Return [X, Y] of the center of cell containing provided text 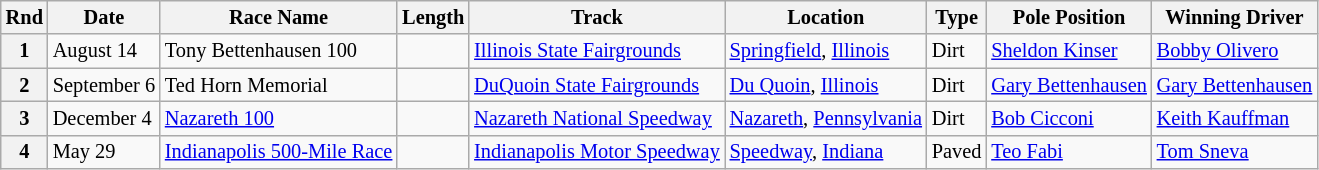
Nazareth National Speedway [596, 118]
May 29 [104, 152]
Tony Bettenhausen 100 [278, 51]
Pole Position [1068, 17]
3 [24, 118]
Teo Fabi [1068, 152]
Rnd [24, 17]
4 [24, 152]
Length [433, 17]
Race Name [278, 17]
December 4 [104, 118]
Bob Cicconi [1068, 118]
Keith Kauffman [1234, 118]
Nazareth 100 [278, 118]
2 [24, 85]
Date [104, 17]
Indianapolis 500-Mile Race [278, 152]
Du Quoin, Illinois [826, 85]
Illinois State Fairgrounds [596, 51]
Paved [957, 152]
Tom Sneva [1234, 152]
Winning Driver [1234, 17]
Speedway, Indiana [826, 152]
Track [596, 17]
Type [957, 17]
Nazareth, Pennsylvania [826, 118]
Bobby Olivero [1234, 51]
Location [826, 17]
September 6 [104, 85]
August 14 [104, 51]
Sheldon Kinser [1068, 51]
DuQuoin State Fairgrounds [596, 85]
Ted Horn Memorial [278, 85]
1 [24, 51]
Springfield, Illinois [826, 51]
Indianapolis Motor Speedway [596, 152]
